Identify which cell holds the provided text, then report its [X, Y] central coordinate. 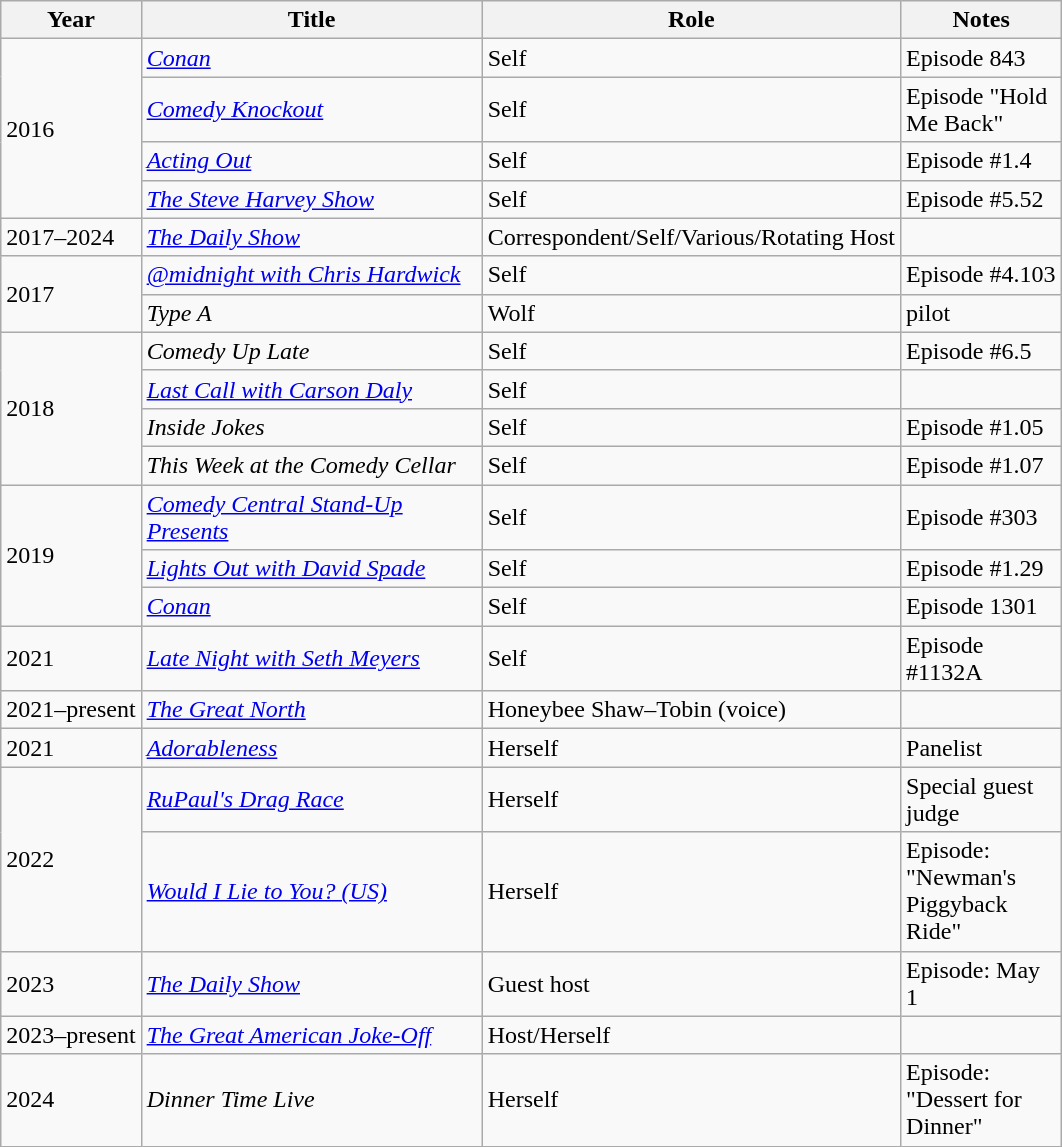
Host/Herself [691, 1035]
Episode #1.4 [982, 161]
The Steve Harvey Show [312, 199]
2023 [71, 984]
Inside Jokes [312, 427]
Title [312, 20]
Comedy Knockout [312, 110]
Episode: May 1 [982, 984]
Last Call with Carson Daly [312, 389]
Notes [982, 20]
Type A [312, 313]
Guest host [691, 984]
Special guest judge [982, 800]
2023–present [71, 1035]
Episode: "Newman's Piggyback Ride" [982, 892]
Year [71, 20]
Episode 843 [982, 58]
2017–2024 [71, 237]
RuPaul's Drag Race [312, 800]
Episode #303 [982, 516]
Lights Out with David Spade [312, 569]
Panelist [982, 748]
Wolf [691, 313]
Episode: "Dessert for Dinner" [982, 1100]
Adorableness [312, 748]
Comedy Up Late [312, 351]
2021–present [71, 710]
This Week at the Comedy Cellar [312, 465]
2018 [71, 408]
Honeybee Shaw–Tobin (voice) [691, 710]
Role [691, 20]
pilot [982, 313]
@midnight with Chris Hardwick [312, 275]
2016 [71, 128]
Late Night with Seth Meyers [312, 658]
Episode #1.05 [982, 427]
2019 [71, 554]
The Great American Joke-Off [312, 1035]
Episode #4.103 [982, 275]
Episode #6.5 [982, 351]
Dinner Time Live [312, 1100]
Episode #5.52 [982, 199]
Comedy Central Stand-Up Presents [312, 516]
Episode 1301 [982, 607]
Episode #1.07 [982, 465]
Episode #1.29 [982, 569]
The Great North [312, 710]
Acting Out [312, 161]
2017 [71, 294]
Episode "Hold Me Back" [982, 110]
2024 [71, 1100]
Episode #1132A [982, 658]
Would I Lie to You? (US) [312, 892]
Correspondent/Self/Various/Rotating Host [691, 237]
2022 [71, 859]
